Determine the [X, Y] coordinate at the center of the cell enclosing the given text.  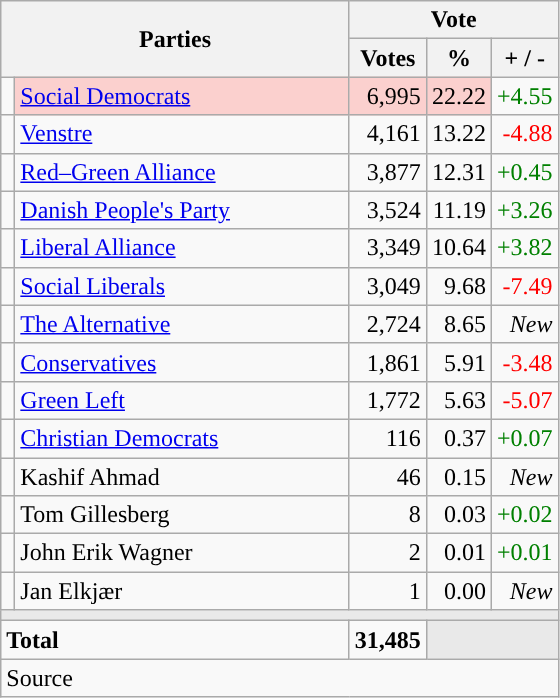
Total [176, 640]
+0.02 [524, 515]
+0.01 [524, 553]
% [458, 58]
Tom Gillesberg [182, 515]
31,485 [388, 640]
-4.88 [524, 134]
Green Left [182, 400]
Liberal Alliance [182, 248]
8.65 [458, 324]
0.00 [458, 591]
-3.48 [524, 362]
Kashif Ahmad [182, 477]
0.37 [458, 438]
+3.82 [524, 248]
+4.55 [524, 96]
Social Liberals [182, 286]
1 [388, 591]
0.03 [458, 515]
+ / - [524, 58]
Social Democrats [182, 96]
John Erik Wagner [182, 553]
13.22 [458, 134]
5.63 [458, 400]
46 [388, 477]
Source [280, 678]
5.91 [458, 362]
-5.07 [524, 400]
The Alternative [182, 324]
Jan Elkjær [182, 591]
0.15 [458, 477]
Votes [388, 58]
+3.26 [524, 210]
Venstre [182, 134]
Vote [454, 20]
Red–Green Alliance [182, 172]
Christian Democrats [182, 438]
11.19 [458, 210]
3,349 [388, 248]
10.64 [458, 248]
22.22 [458, 96]
1,772 [388, 400]
0.01 [458, 553]
12.31 [458, 172]
Danish People's Party [182, 210]
2,724 [388, 324]
8 [388, 515]
1,861 [388, 362]
3,877 [388, 172]
Conservatives [182, 362]
4,161 [388, 134]
+0.07 [524, 438]
-7.49 [524, 286]
3,049 [388, 286]
116 [388, 438]
3,524 [388, 210]
6,995 [388, 96]
9.68 [458, 286]
+0.45 [524, 172]
Parties [176, 39]
2 [388, 553]
